Output the (x, y) coordinate of the center of the cell containing the given text.  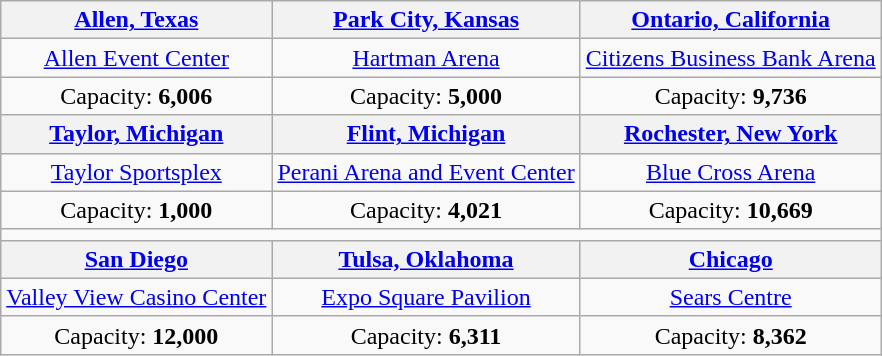
Allen Event Center (136, 58)
Hartman Arena (426, 58)
Capacity: 12,000 (136, 335)
Allen, Texas (136, 20)
Blue Cross Arena (730, 172)
Taylor, Michigan (136, 134)
Capacity: 8,362 (730, 335)
Park City, Kansas (426, 20)
Tulsa, Oklahoma (426, 259)
Citizens Business Bank Arena (730, 58)
Sears Centre (730, 297)
Valley View Casino Center (136, 297)
Taylor Sportsplex (136, 172)
Expo Square Pavilion (426, 297)
Ontario, California (730, 20)
Capacity: 6,311 (426, 335)
Chicago (730, 259)
Capacity: 5,000 (426, 96)
Capacity: 10,669 (730, 210)
Capacity: 1,000 (136, 210)
Capacity: 4,021 (426, 210)
Capacity: 9,736 (730, 96)
Capacity: 6,006 (136, 96)
San Diego (136, 259)
Rochester, New York (730, 134)
Perani Arena and Event Center (426, 172)
Flint, Michigan (426, 134)
